Search for the cell housing the specified text and yield its [x, y] center coordinate. 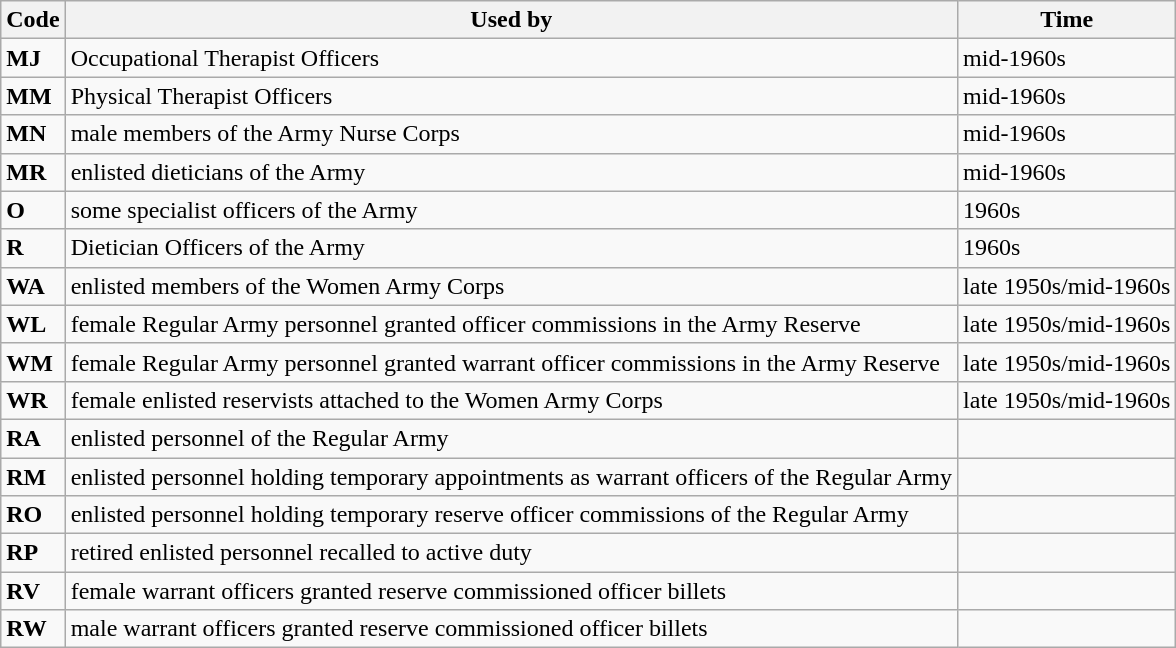
enlisted personnel holding temporary reserve officer commissions of the Regular Army [511, 515]
RO [33, 515]
female Regular Army personnel granted officer commissions in the Army Reserve [511, 324]
WM [33, 362]
male members of the Army Nurse Corps [511, 134]
MM [33, 96]
male warrant officers granted reserve commissioned officer billets [511, 629]
Used by [511, 20]
O [33, 210]
enlisted dieticians of the Army [511, 172]
female warrant officers granted reserve commissioned officer billets [511, 591]
female Regular Army personnel granted warrant officer commissions in the Army Reserve [511, 362]
Dietician Officers of the Army [511, 248]
MJ [33, 58]
RA [33, 438]
Code [33, 20]
retired enlisted personnel recalled to active duty [511, 553]
R [33, 248]
enlisted members of the Women Army Corps [511, 286]
WL [33, 324]
MR [33, 172]
WR [33, 400]
WA [33, 286]
MN [33, 134]
Occupational Therapist Officers [511, 58]
Time [1067, 20]
RP [33, 553]
some specialist officers of the Army [511, 210]
enlisted personnel of the Regular Army [511, 438]
female enlisted reservists attached to the Women Army Corps [511, 400]
Physical Therapist Officers [511, 96]
enlisted personnel holding temporary appointments as warrant officers of the Regular Army [511, 477]
RM [33, 477]
RW [33, 629]
RV [33, 591]
